For the text-containing cell, return its midpoint in (X, Y) coordinate format. 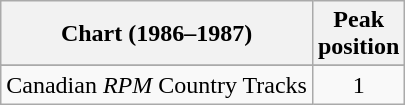
1 (358, 85)
Peakposition (358, 34)
Canadian RPM Country Tracks (157, 85)
Chart (1986–1987) (157, 34)
